For the text-containing cell, return its midpoint in (X, Y) coordinate format. 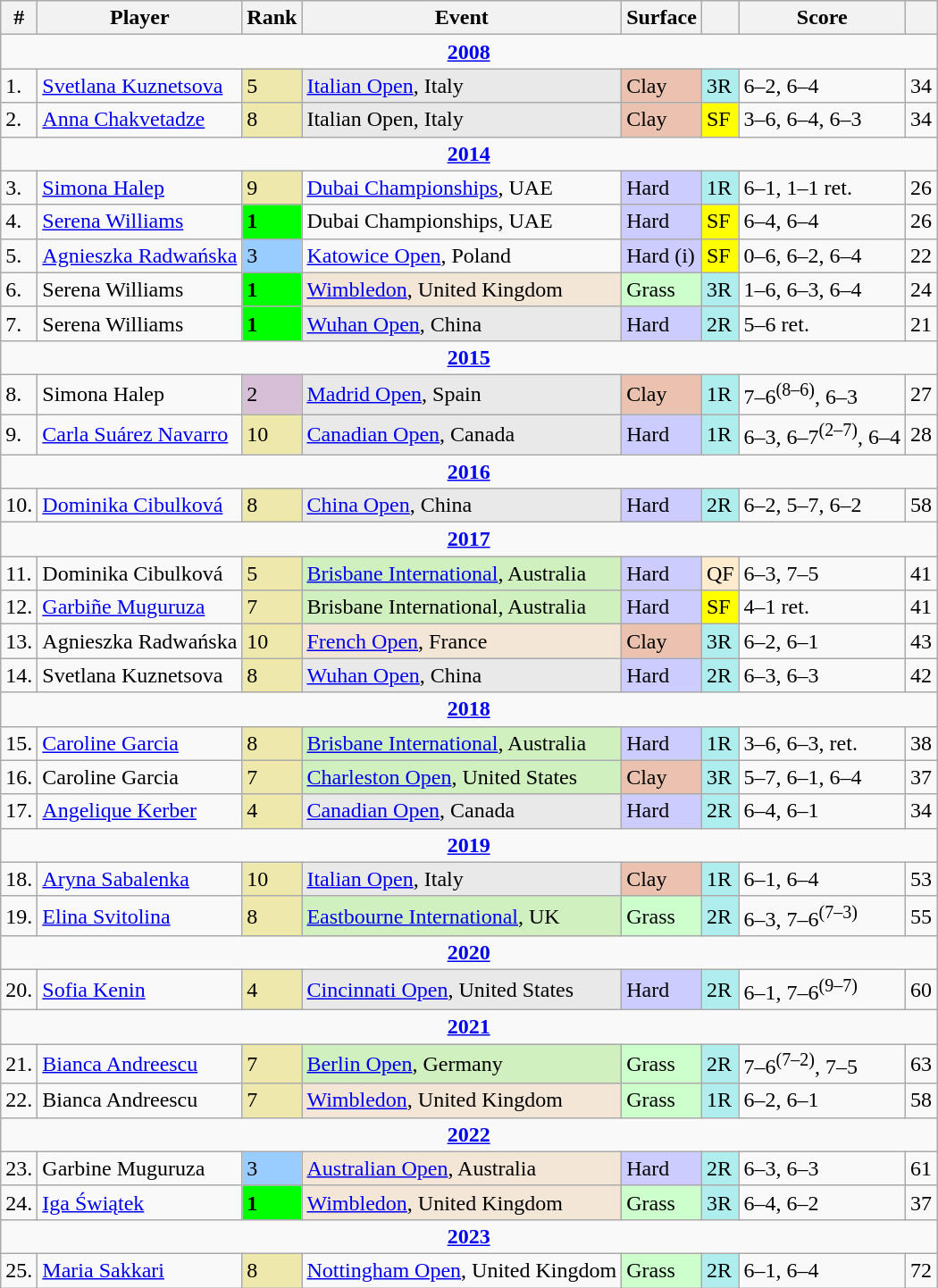
Elina Svitolina (139, 916)
6–3, 7–6(7–3) (822, 916)
2021 (469, 1027)
13. (20, 641)
Anna Chakvetadze (139, 120)
9. (20, 434)
4–1 ret. (822, 607)
6–1, 1–1 ret. (822, 188)
Hard (i) (662, 255)
4. (20, 222)
Iga Świątek (139, 1202)
3–6, 6–3, ret. (822, 743)
5–7, 6–1, 6–4 (822, 777)
0–6, 6–2, 6–4 (822, 255)
# (20, 18)
3. (20, 188)
42 (920, 675)
12. (20, 607)
5–6 ret. (822, 323)
14. (20, 675)
22. (20, 1100)
Surface (662, 18)
2014 (469, 154)
2017 (469, 539)
6–4, 6–1 (822, 811)
Australian Open, Australia (462, 1168)
6. (20, 289)
Charleston Open, United States (462, 777)
1. (20, 86)
6–1, 7–6(9–7) (822, 990)
17. (20, 811)
22 (920, 255)
Garbine Muguruza (139, 1168)
2. (20, 120)
Berlin Open, Germany (462, 1065)
2018 (469, 709)
2022 (469, 1134)
27 (920, 395)
55 (920, 916)
1–6, 6–3, 6–4 (822, 289)
Nottingham Open, United Kingdom (462, 1270)
6–4, 6–2 (822, 1202)
6–2, 5–7, 6–2 (822, 506)
72 (920, 1270)
2016 (469, 472)
Player (139, 18)
China Open, China (462, 506)
7. (20, 323)
2020 (469, 953)
Katowice Open, Poland (462, 255)
2 (272, 395)
16. (20, 777)
Aryna Sabalenka (139, 879)
60 (920, 990)
24 (920, 289)
Cincinnati Open, United States (462, 990)
15. (20, 743)
Event (462, 18)
63 (920, 1065)
19. (20, 916)
2023 (469, 1236)
20. (20, 990)
Sofia Kenin (139, 990)
Angelique Kerber (139, 811)
38 (920, 743)
Score (822, 18)
18. (20, 879)
QF (720, 573)
6–3, 6–7(2–7), 6–4 (822, 434)
61 (920, 1168)
7–6(7–2), 7–5 (822, 1065)
21. (20, 1065)
Carla Suárez Navarro (139, 434)
53 (920, 879)
6–2, 6–4 (822, 86)
Madrid Open, Spain (462, 395)
2015 (469, 357)
Maria Sakkari (139, 1270)
43 (920, 641)
6–3, 7–5 (822, 573)
11. (20, 573)
25. (20, 1270)
5. (20, 255)
8. (20, 395)
3–6, 6–4, 6–3 (822, 120)
2008 (469, 52)
French Open, France (462, 641)
10. (20, 506)
21 (920, 323)
24. (20, 1202)
9 (272, 188)
23. (20, 1168)
2019 (469, 845)
Eastbourne International, UK (462, 916)
28 (920, 434)
6–4, 6–4 (822, 222)
7–6(8–6), 6–3 (822, 395)
Garbiñe Muguruza (139, 607)
Rank (272, 18)
